From the cell containing the given text, extract its center point as [X, Y] coordinate. 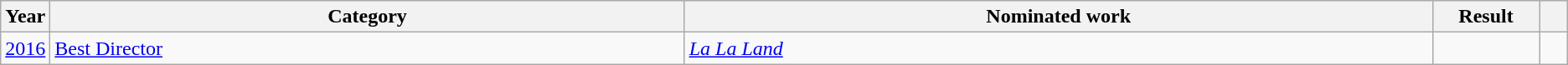
Year [25, 17]
2016 [25, 48]
Category [367, 17]
Nominated work [1059, 17]
Result [1486, 17]
La La Land [1059, 48]
Best Director [367, 48]
